Capture the cell that displays the provided text and extract its [x, y] central coordinate. 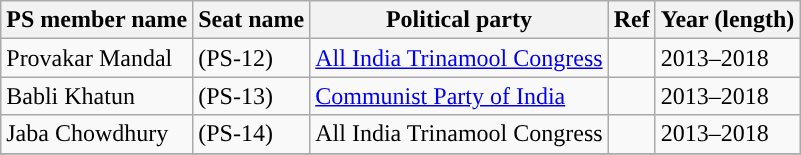
Babli Khatun [97, 96]
Communist Party of India [459, 96]
Provakar Mandal [97, 58]
Jaba Chowdhury [97, 134]
Seat name [252, 20]
(PS-12) [252, 58]
Year (length) [728, 20]
Political party [459, 20]
Ref [632, 20]
PS member name [97, 20]
(PS-13) [252, 96]
(PS-14) [252, 134]
